Identify which cell holds the provided text, then report its [X, Y] central coordinate. 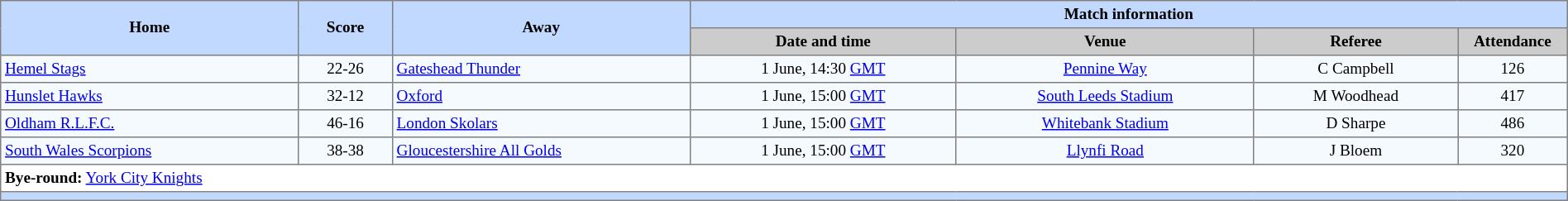
Llynfi Road [1105, 151]
South Wales Scorpions [150, 151]
Bye-round: York City Knights [784, 179]
126 [1513, 69]
Oldham R.L.F.C. [150, 124]
Gateshead Thunder [541, 69]
South Leeds Stadium [1105, 96]
Date and time [823, 41]
32-12 [346, 96]
Oxford [541, 96]
Hemel Stags [150, 69]
22-26 [346, 69]
M Woodhead [1355, 96]
D Sharpe [1355, 124]
London Skolars [541, 124]
417 [1513, 96]
486 [1513, 124]
Score [346, 28]
38-38 [346, 151]
Away [541, 28]
Whitebank Stadium [1105, 124]
320 [1513, 151]
1 June, 14:30 GMT [823, 69]
Hunslet Hawks [150, 96]
Venue [1105, 41]
Home [150, 28]
Gloucestershire All Golds [541, 151]
C Campbell [1355, 69]
Referee [1355, 41]
J Bloem [1355, 151]
46-16 [346, 124]
Match information [1128, 15]
Pennine Way [1105, 69]
Attendance [1513, 41]
